Extract the (X, Y) coordinate from the center of the cell holding the provided text.  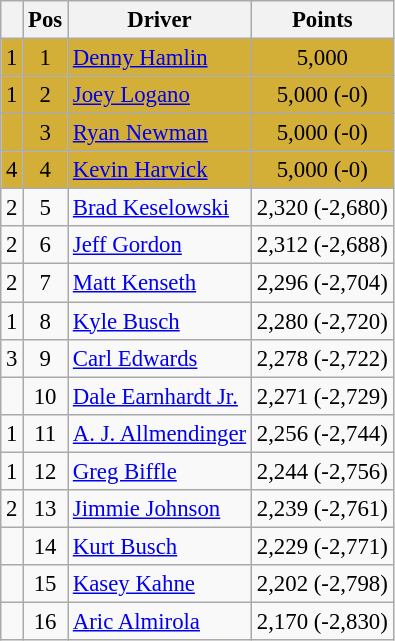
2,312 (-2,688) (322, 245)
2,229 (-2,771) (322, 546)
Jimmie Johnson (160, 509)
Aric Almirola (160, 621)
13 (46, 509)
2,239 (-2,761) (322, 509)
Jeff Gordon (160, 245)
Ryan Newman (160, 133)
10 (46, 396)
Pos (46, 20)
8 (46, 321)
Joey Logano (160, 95)
16 (46, 621)
7 (46, 283)
Greg Biffle (160, 471)
6 (46, 245)
Driver (160, 20)
2,256 (-2,744) (322, 433)
Denny Hamlin (160, 58)
2,320 (-2,680) (322, 208)
Brad Keselowski (160, 208)
2,202 (-2,798) (322, 584)
Points (322, 20)
5 (46, 208)
5,000 (322, 58)
2,271 (-2,729) (322, 396)
2,278 (-2,722) (322, 358)
15 (46, 584)
Kasey Kahne (160, 584)
2,296 (-2,704) (322, 283)
11 (46, 433)
Dale Earnhardt Jr. (160, 396)
12 (46, 471)
A. J. Allmendinger (160, 433)
Kurt Busch (160, 546)
2,244 (-2,756) (322, 471)
9 (46, 358)
Matt Kenseth (160, 283)
Carl Edwards (160, 358)
14 (46, 546)
Kevin Harvick (160, 170)
2,280 (-2,720) (322, 321)
2,170 (-2,830) (322, 621)
Kyle Busch (160, 321)
